Return (X, Y) of the center of cell containing provided text 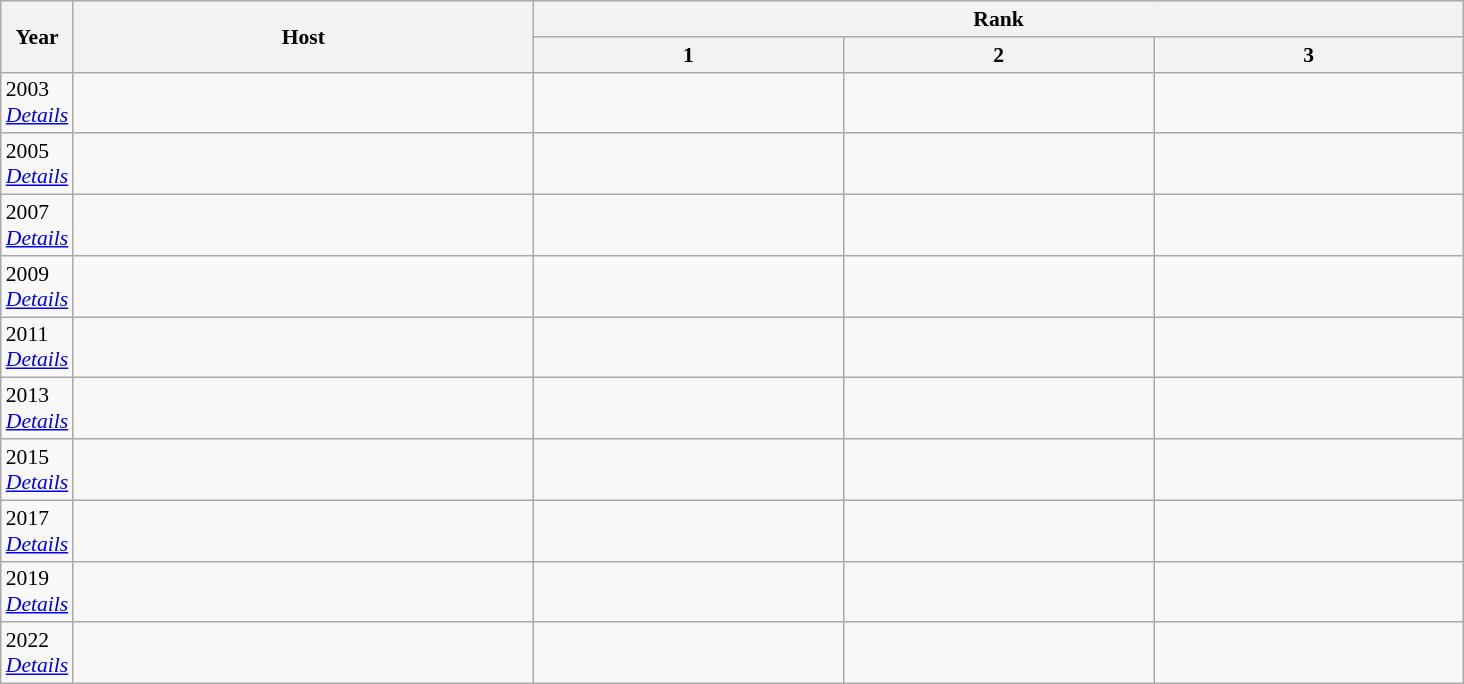
2009 Details (37, 286)
2011 Details (37, 348)
2017 Details (37, 530)
2013 Details (37, 408)
2005 Details (37, 164)
Host (303, 36)
1 (688, 55)
2007 Details (37, 226)
Year (37, 36)
2003 Details (37, 102)
2022 Details (37, 654)
3 (1309, 55)
2019 Details (37, 592)
2 (998, 55)
Rank (998, 19)
2015 Details (37, 470)
